Search for the cell housing the specified text and yield its [x, y] center coordinate. 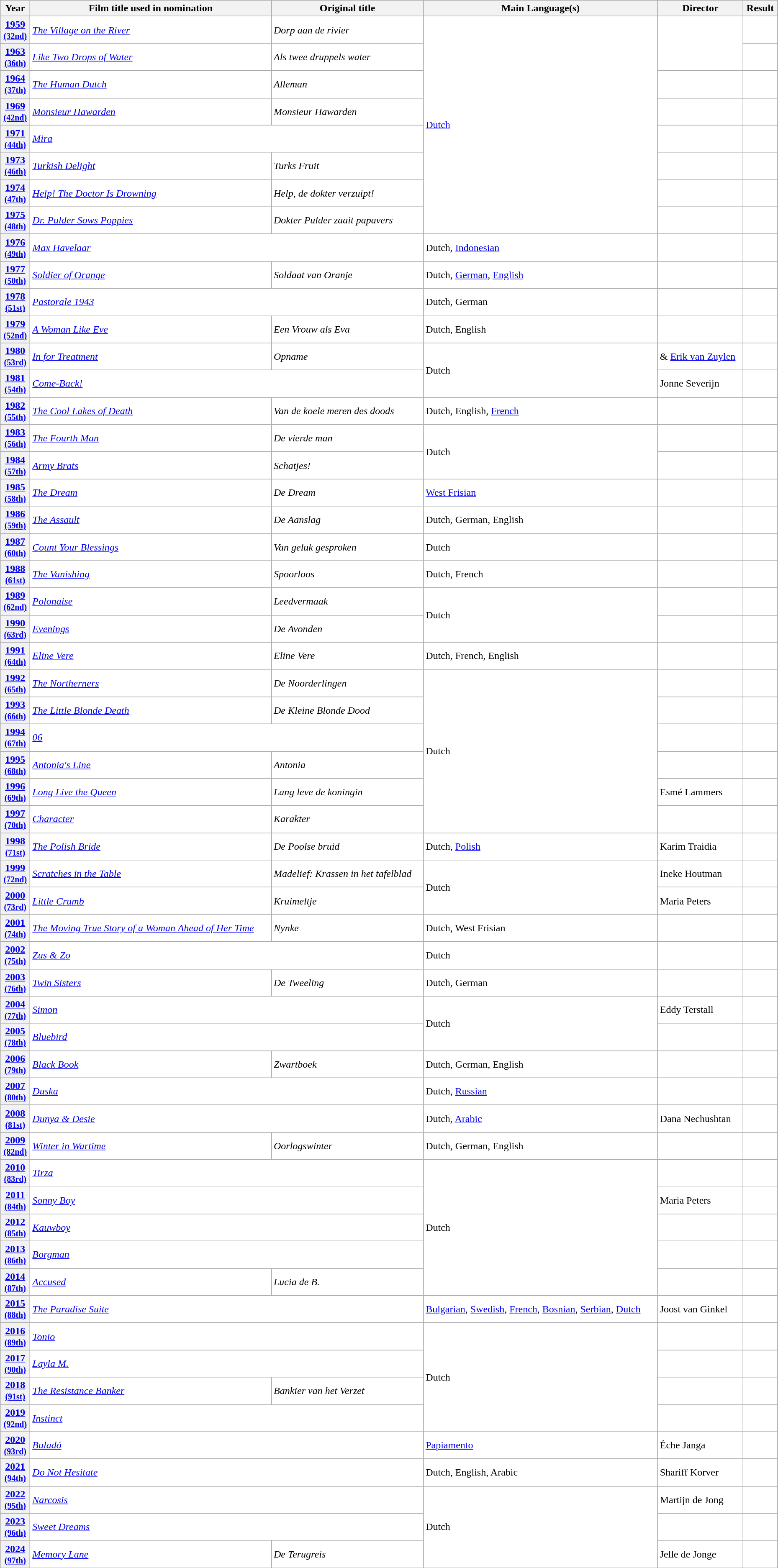
Karim Traidia [701, 847]
2024(97th) [15, 1554]
Director [701, 8]
Dutch, English, Arabic [541, 1473]
Dutch, French, English [541, 656]
Count Your Blessings [151, 547]
1983(56th) [15, 438]
2008(81st) [15, 1119]
Van de koele meren des doods [347, 411]
Esmé Lammers [701, 792]
2004(77th) [15, 1010]
2014(87th) [15, 1282]
De Noorderlingen [347, 683]
Max Havelaar [227, 248]
Joost van Ginkel [701, 1309]
Schatjes! [347, 465]
1979(52nd) [15, 329]
2011(84th) [15, 1200]
The Northerners [151, 683]
A Woman Like Eve [151, 329]
1991(64th) [15, 656]
Result [760, 8]
The Fourth Man [151, 438]
2006(79th) [15, 1064]
Dana Nechushtan [701, 1119]
Dutch, Russian [541, 1091]
Soldier of Orange [151, 274]
2012(85th) [15, 1227]
De Avonden [347, 628]
Dr. Pulder Sows Poppies [151, 220]
Turks Fruit [347, 166]
Dunya & Desie [227, 1119]
Zus & Zo [227, 956]
In for Treatment [151, 356]
Original title [347, 8]
1996(69th) [15, 792]
1986(59th) [15, 520]
Kauwboy [227, 1227]
06 [227, 737]
The Village on the River [151, 30]
1988(61st) [15, 574]
The Cool Lakes of Death [151, 411]
Van geluk gesproken [347, 547]
Een Vrouw als Eva [347, 329]
1976(49th) [15, 248]
Pastorale 1943 [227, 302]
1989(62nd) [15, 602]
Scratches in the Table [151, 874]
The Vanishing [151, 574]
2002(75th) [15, 956]
Bulgarian, Swedish, French, Bosnian, Serbian, Dutch [541, 1309]
Ineke Houtman [701, 874]
1980(53rd) [15, 356]
2007(80th) [15, 1091]
Lucia de B. [347, 1282]
1975(48th) [15, 220]
Simon [227, 1010]
2016(89th) [15, 1336]
1981(54th) [15, 384]
2003(76th) [15, 982]
2022(95th) [15, 1499]
Duska [227, 1091]
The Polish Bride [151, 847]
2023(96th) [15, 1527]
1964(37th) [15, 85]
De Tweeling [347, 982]
Eddy Terstall [701, 1010]
De Poolse bruid [347, 847]
West Frisian [541, 493]
Éche Janga [701, 1445]
1990(63rd) [15, 628]
Help! The Doctor Is Drowning [151, 193]
Bankier van het Verzet [347, 1391]
1959(32nd) [15, 30]
Army Brats [151, 465]
Alleman [347, 85]
Tirza [227, 1173]
Tonio [227, 1336]
Like Two Drops of Water [151, 57]
1995(68th) [15, 765]
Dutch, English, French [541, 411]
1993(66th) [15, 710]
1971(44th) [15, 139]
1963(36th) [15, 57]
Mira [227, 139]
2009(82nd) [15, 1145]
2000(73rd) [15, 901]
Shariff Korver [701, 1473]
1984(57th) [15, 465]
Madelief: Krassen in het tafelblad [347, 874]
Dutch, French [541, 574]
Dokter Pulder zaait papavers [347, 220]
Little Crumb [151, 901]
De Kleine Blonde Dood [347, 710]
De Terugreis [347, 1554]
Do Not Hesitate [227, 1473]
2005(78th) [15, 1037]
1978(51st) [15, 302]
Dutch, English [541, 329]
Sweet Dreams [227, 1527]
1982(55th) [15, 411]
Oorlogswinter [347, 1145]
& Erik van Zuylen [701, 356]
Bluebird [227, 1037]
2017(90th) [15, 1364]
Accused [151, 1282]
Narcosis [227, 1499]
Als twee druppels water [347, 57]
Turkish Delight [151, 166]
Sonny Boy [227, 1200]
1977(50th) [15, 274]
The Resistance Banker [151, 1391]
1997(70th) [15, 819]
The Dream [151, 493]
2013(86th) [15, 1255]
1998(71st) [15, 847]
Borgman [227, 1255]
Dutch, Polish [541, 847]
Instinct [227, 1418]
Martijn de Jong [701, 1499]
Opname [347, 356]
De Aanslag [347, 520]
Jonne Severijn [701, 384]
Evenings [151, 628]
2018(91st) [15, 1391]
2019(92nd) [15, 1418]
Dutch, West Frisian [541, 928]
The Little Blonde Death [151, 710]
Antonia [347, 765]
2001(74th) [15, 928]
Year [15, 8]
Layla M. [227, 1364]
Soldaat van Oranje [347, 274]
Nynke [347, 928]
Dutch, Arabic [541, 1119]
Winter in Wartime [151, 1145]
Leedvermaak [347, 602]
The Assault [151, 520]
Twin Sisters [151, 982]
Antonia's Line [151, 765]
De vierde man [347, 438]
Main Language(s) [541, 8]
1974(47th) [15, 193]
1969(42nd) [15, 111]
The Paradise Suite [227, 1309]
Zwartboek [347, 1064]
Come-Back! [227, 384]
Dutch, Indonesian [541, 248]
Film title used in nomination [151, 8]
Kruimeltje [347, 901]
2010(83rd) [15, 1173]
Karakter [347, 819]
Character [151, 819]
1999(72nd) [15, 874]
The Human Dutch [151, 85]
2015(88th) [15, 1309]
1992(65th) [15, 683]
Buladó [227, 1445]
Black Book [151, 1064]
Jelle de Jonge [701, 1554]
1973(46th) [15, 166]
1987(60th) [15, 547]
Lang leve de koningin [347, 792]
Polonaise [151, 602]
Memory Lane [151, 1554]
1985(58th) [15, 493]
De Dream [347, 493]
Spoorloos [347, 574]
Dorp aan de rivier [347, 30]
Papiamento [541, 1445]
Long Live the Queen [151, 792]
2021(94th) [15, 1473]
Help, de dokter verzuipt! [347, 193]
The Moving True Story of a Woman Ahead of Her Time [151, 928]
1994(67th) [15, 737]
2020(93rd) [15, 1445]
